Identify which cell holds the provided text, then report its [X, Y] central coordinate. 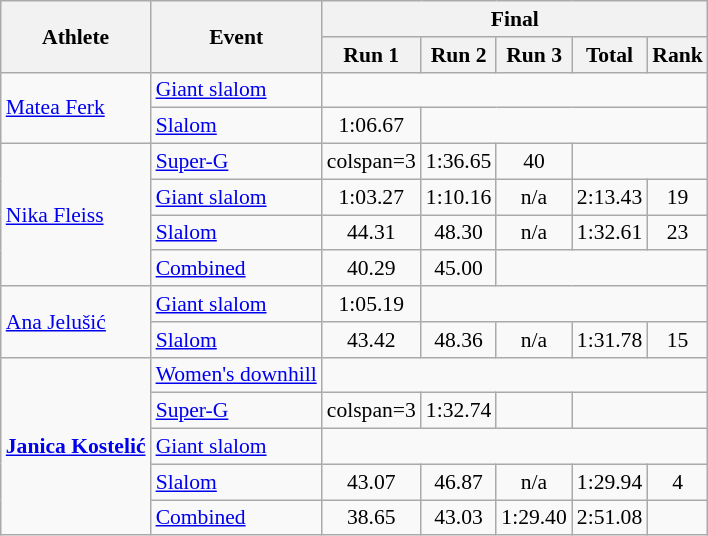
45.00 [458, 269]
Ana Jelušić [76, 322]
23 [678, 233]
2:51.08 [610, 518]
43.42 [372, 340]
1:29.94 [610, 482]
4 [678, 482]
1:31.78 [610, 340]
48.30 [458, 233]
40.29 [372, 269]
1:05.19 [372, 304]
15 [678, 340]
Total [610, 55]
19 [678, 197]
Rank [678, 55]
Matea Ferk [76, 108]
Janica Kostelić [76, 446]
1:29.40 [534, 518]
44.31 [372, 233]
1:03.27 [372, 197]
Women's downhill [236, 375]
2:13.43 [610, 197]
1:36.65 [458, 162]
43.03 [458, 518]
40 [534, 162]
Run 1 [372, 55]
1:32.74 [458, 411]
1:06.67 [372, 126]
Run 2 [458, 55]
38.65 [372, 518]
Final [515, 19]
1:10.16 [458, 197]
48.36 [458, 340]
46.87 [458, 482]
Run 3 [534, 55]
1:32.61 [610, 233]
43.07 [372, 482]
Event [236, 36]
Nika Fleiss [76, 215]
Athlete [76, 36]
